Pinpoint the cell where the given text exists, returning its (X, Y) midpoint coordinate. 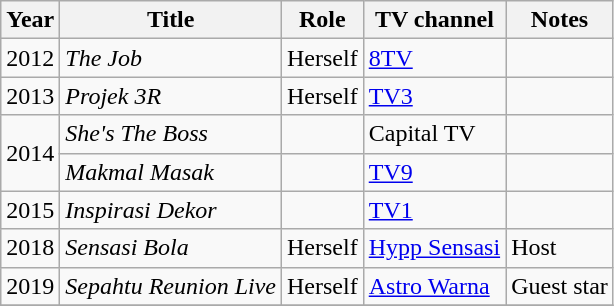
TV channel (434, 20)
Hypp Sensasi (434, 248)
TV3 (434, 96)
Year (30, 20)
Inspirasi Dekor (171, 210)
2012 (30, 58)
The Job (171, 58)
TV9 (434, 172)
Astro Warna (434, 286)
2015 (30, 210)
2013 (30, 96)
TV1 (434, 210)
2018 (30, 248)
Makmal Masak (171, 172)
Host (560, 248)
8TV (434, 58)
Capital TV (434, 134)
2019 (30, 286)
Guest star (560, 286)
Sensasi Bola (171, 248)
Sepahtu Reunion Live (171, 286)
Projek 3R (171, 96)
Role (323, 20)
Notes (560, 20)
She's The Boss (171, 134)
2014 (30, 153)
Title (171, 20)
